Detect which cell encompasses the target text, then output its [X, Y] center coordinate. 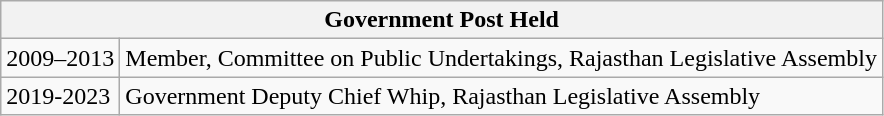
Government Post Held [442, 20]
2009–2013 [60, 58]
Government Deputy Chief Whip, Rajasthan Legislative Assembly [502, 96]
Member, Committee on Public Undertakings, Rajasthan Legislative Assembly [502, 58]
2019-2023 [60, 96]
